Scan for the cell matching the given text and deliver its [x, y] coordinate at center. 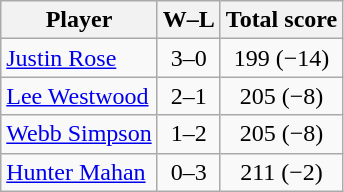
Lee Westwood [79, 96]
1–2 [188, 134]
2–1 [188, 96]
Justin Rose [79, 58]
Player [79, 20]
Hunter Mahan [79, 172]
211 (−2) [281, 172]
3–0 [188, 58]
0–3 [188, 172]
W–L [188, 20]
Total score [281, 20]
199 (−14) [281, 58]
Webb Simpson [79, 134]
